Provide the [x, y] coordinate of the cell's center where the given text is located.  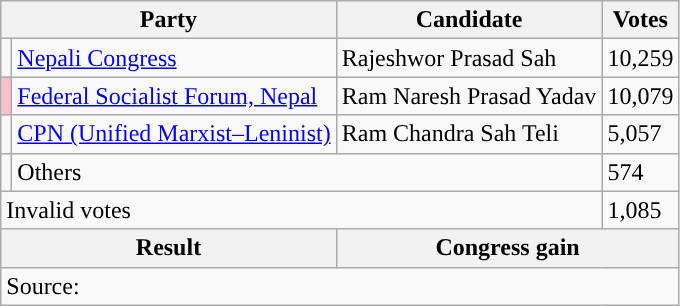
10,079 [640, 96]
5,057 [640, 134]
Federal Socialist Forum, Nepal [174, 96]
Invalid votes [302, 210]
10,259 [640, 58]
Ram Chandra Sah Teli [469, 134]
574 [640, 172]
Nepali Congress [174, 58]
Candidate [469, 20]
Congress gain [508, 248]
Votes [640, 20]
Others [307, 172]
Result [168, 248]
Party [168, 20]
1,085 [640, 210]
CPN (Unified Marxist–Leninist) [174, 134]
Source: [340, 286]
Rajeshwor Prasad Sah [469, 58]
Ram Naresh Prasad Yadav [469, 96]
